From the cell containing the given text, extract its center point as [X, Y] coordinate. 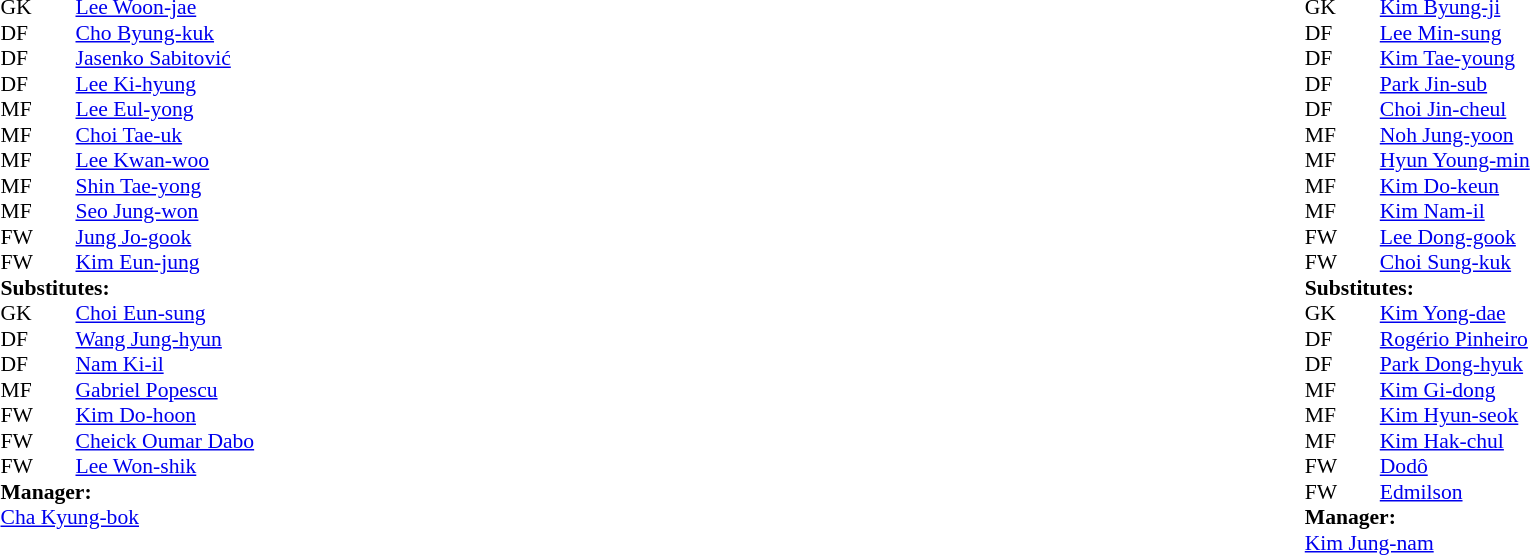
Kim Gi-dong [1455, 390]
Dodô [1455, 467]
Edmilson [1455, 492]
Kim Yong-dae [1455, 313]
Kim Hak-chul [1455, 441]
Kim Tae-young [1455, 59]
Park Dong-hyuk [1455, 365]
Wang Jung-hyun [166, 339]
Gabriel Popescu [166, 390]
Kim Eun-jung [166, 263]
Cha Kyung-bok [127, 517]
Hyun Young-min [1455, 161]
Kim Hyun-seok [1455, 415]
Choi Jin-cheul [1455, 109]
Kim Nam-il [1455, 211]
Choi Sung-kuk [1455, 263]
Lee Min-sung [1455, 33]
Seo Jung-won [166, 211]
Kim Do-keun [1455, 186]
Lee Eul-yong [166, 109]
Nam Ki-il [166, 365]
Shin Tae-yong [166, 186]
Kim Do-hoon [166, 415]
Cheick Oumar Dabo [166, 441]
Lee Dong-gook [1455, 237]
Lee Ki-hyung [166, 84]
Lee Kwan-woo [166, 161]
Rogério Pinheiro [1455, 339]
Jung Jo-gook [166, 237]
Choi Tae-uk [166, 135]
Choi Eun-sung [166, 313]
Noh Jung-yoon [1455, 135]
Lee Won-shik [166, 467]
Park Jin-sub [1455, 84]
Cho Byung-kuk [166, 33]
Jasenko Sabitović [166, 59]
